Extract the (X, Y) coordinate from the center of the cell holding the provided text.  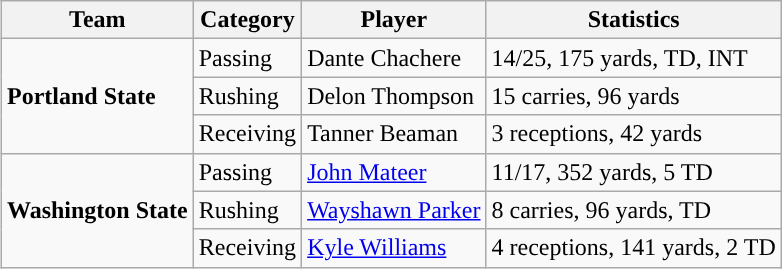
14/25, 175 yards, TD, INT (634, 58)
4 receptions, 141 yards, 2 TD (634, 248)
Category (247, 20)
Washington State (97, 210)
3 receptions, 42 yards (634, 134)
Kyle Williams (394, 248)
Portland State (97, 96)
15 carries, 96 yards (634, 96)
8 carries, 96 yards, TD (634, 210)
Tanner Beaman (394, 134)
11/17, 352 yards, 5 TD (634, 172)
Player (394, 20)
Statistics (634, 20)
Wayshawn Parker (394, 210)
John Mateer (394, 172)
Dante Chachere (394, 58)
Delon Thompson (394, 96)
Team (97, 20)
